Extract the (X, Y) coordinate from the center of the cell holding the provided text.  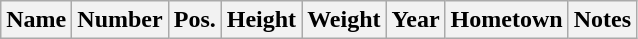
Name (36, 20)
Notes (602, 20)
Hometown (506, 20)
Height (261, 20)
Year (416, 20)
Pos. (194, 20)
Weight (344, 20)
Number (120, 20)
